Pinpoint the cell where the given text exists, returning its (x, y) midpoint coordinate. 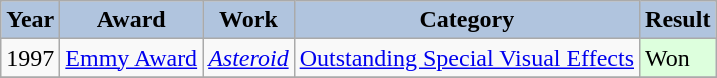
Award (132, 20)
Category (466, 20)
Outstanding Special Visual Effects (466, 58)
Year (30, 20)
Asteroid (249, 58)
Result (678, 20)
Won (678, 58)
Work (249, 20)
1997 (30, 58)
Emmy Award (132, 58)
